For the text-containing cell, return its midpoint in [X, Y] coordinate format. 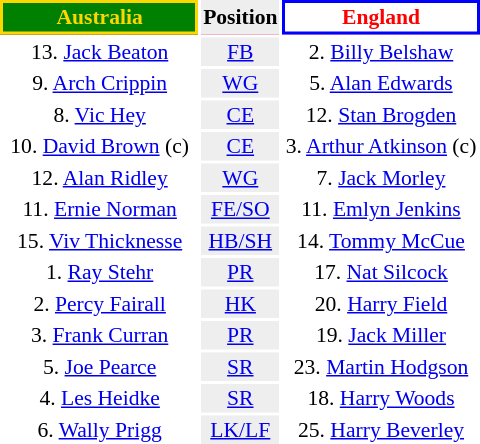
15. Viv Thicknesse [100, 240]
14. Tommy McCue [381, 240]
2. Percy Fairall [100, 304]
1. Ray Stehr [100, 272]
17. Nat Silcock [381, 272]
5. Alan Edwards [381, 83]
Australia [100, 17]
2. Billy Belshaw [381, 52]
7. Jack Morley [381, 178]
11. Emlyn Jenkins [381, 209]
5. Joe Pearce [100, 366]
25. Harry Beverley [381, 430]
3. Arthur Atkinson (c) [381, 146]
19. Jack Miller [381, 335]
10. David Brown (c) [100, 146]
9. Arch Crippin [100, 83]
HB/SH [240, 240]
20. Harry Field [381, 304]
FE/SO [240, 209]
23. Martin Hodgson [381, 366]
LK/LF [240, 430]
18. Harry Woods [381, 398]
12. Alan Ridley [100, 178]
HK [240, 304]
13. Jack Beaton [100, 52]
England [381, 17]
8. Vic Hey [100, 114]
12. Stan Brogden [381, 114]
Position [240, 17]
3. Frank Curran [100, 335]
6. Wally Prigg [100, 430]
FB [240, 52]
4. Les Heidke [100, 398]
11. Ernie Norman [100, 209]
